Output the [X, Y] coordinate of the center of the cell containing the given text.  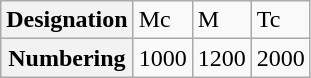
2000 [280, 58]
M [222, 20]
Numbering [67, 58]
1000 [162, 58]
Designation [67, 20]
Tc [280, 20]
1200 [222, 58]
Mc [162, 20]
